Locate the cell with the specified text and output its [X, Y] center coordinate. 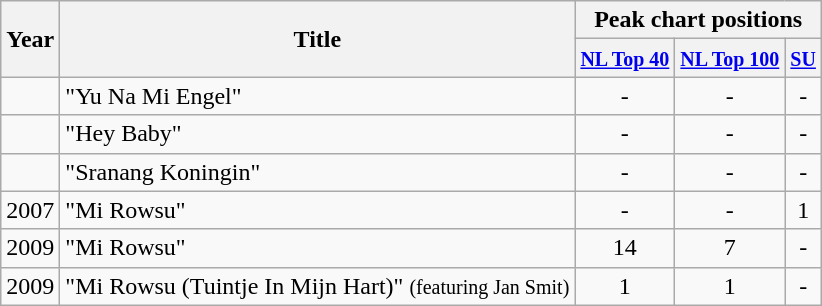
NL Top 40 [625, 58]
7 [730, 248]
Year [30, 39]
"Sranang Koningin" [318, 172]
NL Top 100 [730, 58]
Title [318, 39]
SU [804, 58]
Peak chart positions [698, 20]
"Mi Rowsu (Tuintje In Mijn Hart)" (featuring Jan Smit) [318, 286]
2007 [30, 210]
14 [625, 248]
"Hey Baby" [318, 134]
"Yu Na Mi Engel" [318, 96]
